Find where the given text appears and provide that cell's center as [X, Y] coordinate. 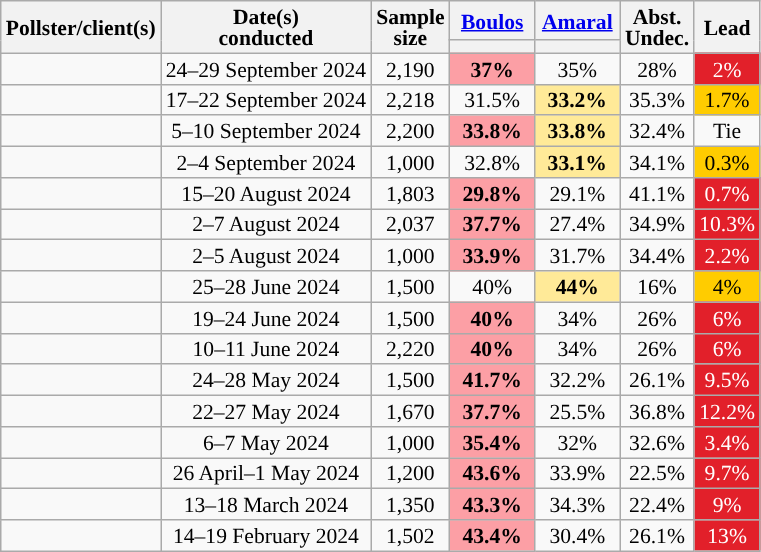
9.7% [727, 474]
1,350 [410, 504]
Samplesize [410, 27]
26 April–1 May 2024 [266, 474]
2,218 [410, 100]
9.5% [727, 380]
44% [578, 286]
6–7 May 2024 [266, 442]
34.4% [657, 256]
2–4 September 2024 [266, 162]
43.3% [492, 504]
1,803 [410, 194]
22–27 May 2024 [266, 412]
2% [727, 68]
22.4% [657, 504]
32% [578, 442]
Lead [727, 27]
24–28 May 2024 [266, 380]
Amaral [578, 20]
33.2% [578, 100]
15–20 August 2024 [266, 194]
35.4% [492, 442]
43.6% [492, 474]
Abst.Undec. [657, 27]
22.5% [657, 474]
35.3% [657, 100]
24–29 September 2024 [266, 68]
34.3% [578, 504]
1,200 [410, 474]
34.1% [657, 162]
19–24 June 2024 [266, 318]
37% [492, 68]
32.2% [578, 380]
2,220 [410, 348]
13% [727, 536]
17–22 September 2024 [266, 100]
29.1% [578, 194]
2–5 August 2024 [266, 256]
10–11 June 2024 [266, 348]
2,200 [410, 132]
1,502 [410, 536]
3.4% [727, 442]
13–18 March 2024 [266, 504]
28% [657, 68]
25.5% [578, 412]
25–28 June 2024 [266, 286]
Date(s)conducted [266, 27]
29.8% [492, 194]
1.7% [727, 100]
36.8% [657, 412]
41.1% [657, 194]
32.4% [657, 132]
4% [727, 286]
32.8% [492, 162]
12.2% [727, 412]
41.7% [492, 380]
5–10 September 2024 [266, 132]
32.6% [657, 442]
33.1% [578, 162]
1,670 [410, 412]
16% [657, 286]
2,037 [410, 224]
0.7% [727, 194]
34.9% [657, 224]
2,190 [410, 68]
2–7 August 2024 [266, 224]
31.7% [578, 256]
10.3% [727, 224]
2.2% [727, 256]
30.4% [578, 536]
14–19 February 2024 [266, 536]
31.5% [492, 100]
27.4% [578, 224]
43.4% [492, 536]
Pollster/client(s) [81, 27]
Tie [727, 132]
35% [578, 68]
Boulos [492, 20]
9% [727, 504]
0.3% [727, 162]
